From the cell containing the given text, extract its center point as (X, Y) coordinate. 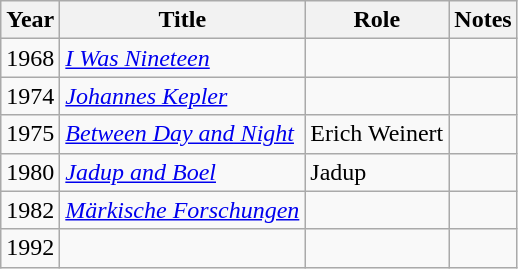
Role (377, 20)
Year (30, 20)
Notes (483, 20)
Märkische Forschungen (182, 210)
1968 (30, 58)
Title (182, 20)
1982 (30, 210)
1975 (30, 134)
Erich Weinert (377, 134)
1980 (30, 172)
I Was Nineteen (182, 58)
1992 (30, 248)
1974 (30, 96)
Between Day and Night (182, 134)
Johannes Kepler (182, 96)
Jadup and Boel (182, 172)
Jadup (377, 172)
